Locate the cell with the specified text and output its (x, y) center coordinate. 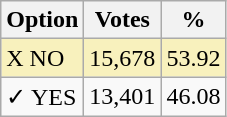
53.92 (194, 58)
15,678 (122, 58)
46.08 (194, 97)
X NO (42, 58)
Option (42, 20)
13,401 (122, 97)
✓ YES (42, 97)
% (194, 20)
Votes (122, 20)
